Pinpoint the cell where the given text exists, returning its (x, y) midpoint coordinate. 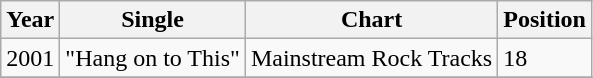
Mainstream Rock Tracks (371, 58)
2001 (30, 58)
Single (153, 20)
18 (545, 58)
Year (30, 20)
Position (545, 20)
Chart (371, 20)
"Hang on to This" (153, 58)
